From the cell containing the given text, extract its center point as [X, Y] coordinate. 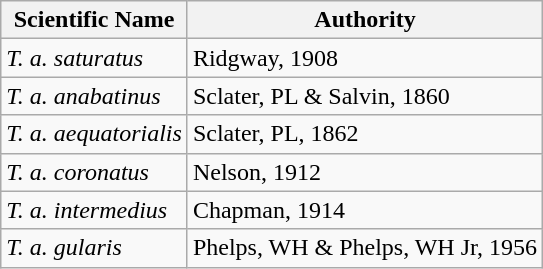
Sclater, PL & Salvin, 1860 [364, 96]
T. a. saturatus [94, 58]
T. a. gularis [94, 248]
Authority [364, 20]
Ridgway, 1908 [364, 58]
Chapman, 1914 [364, 210]
Phelps, WH & Phelps, WH Jr, 1956 [364, 248]
Scientific Name [94, 20]
T. a. aequatorialis [94, 134]
Nelson, 1912 [364, 172]
Sclater, PL, 1862 [364, 134]
T. a. intermedius [94, 210]
T. a. anabatinus [94, 96]
T. a. coronatus [94, 172]
